For the text-containing cell, return its midpoint in (x, y) coordinate format. 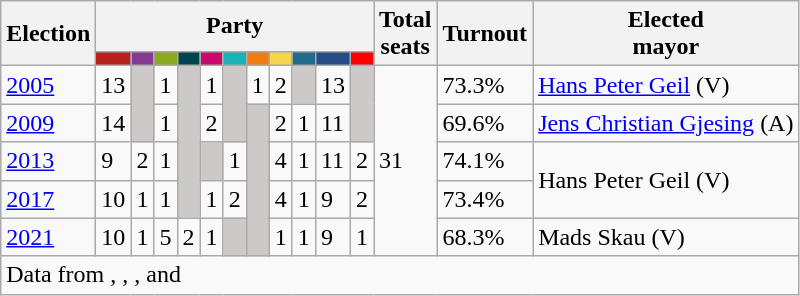
Electedmayor (666, 34)
Mads Skau (V) (666, 237)
Election (48, 34)
69.6% (485, 123)
5 (166, 237)
2013 (48, 161)
Jens Christian Gjesing (A) (666, 123)
14 (114, 123)
74.1% (485, 161)
73.4% (485, 199)
2021 (48, 237)
Data from , , , and (400, 275)
Party (235, 26)
2005 (48, 85)
2017 (48, 199)
68.3% (485, 237)
2009 (48, 123)
Turnout (485, 34)
73.3% (485, 85)
31 (406, 161)
Totalseats (406, 34)
